Extract the [X, Y] coordinate from the center of the cell holding the provided text.  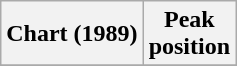
Peakposition [189, 34]
Chart (1989) [72, 34]
